Provide the (x, y) coordinate of the cell's center where the given text is located.  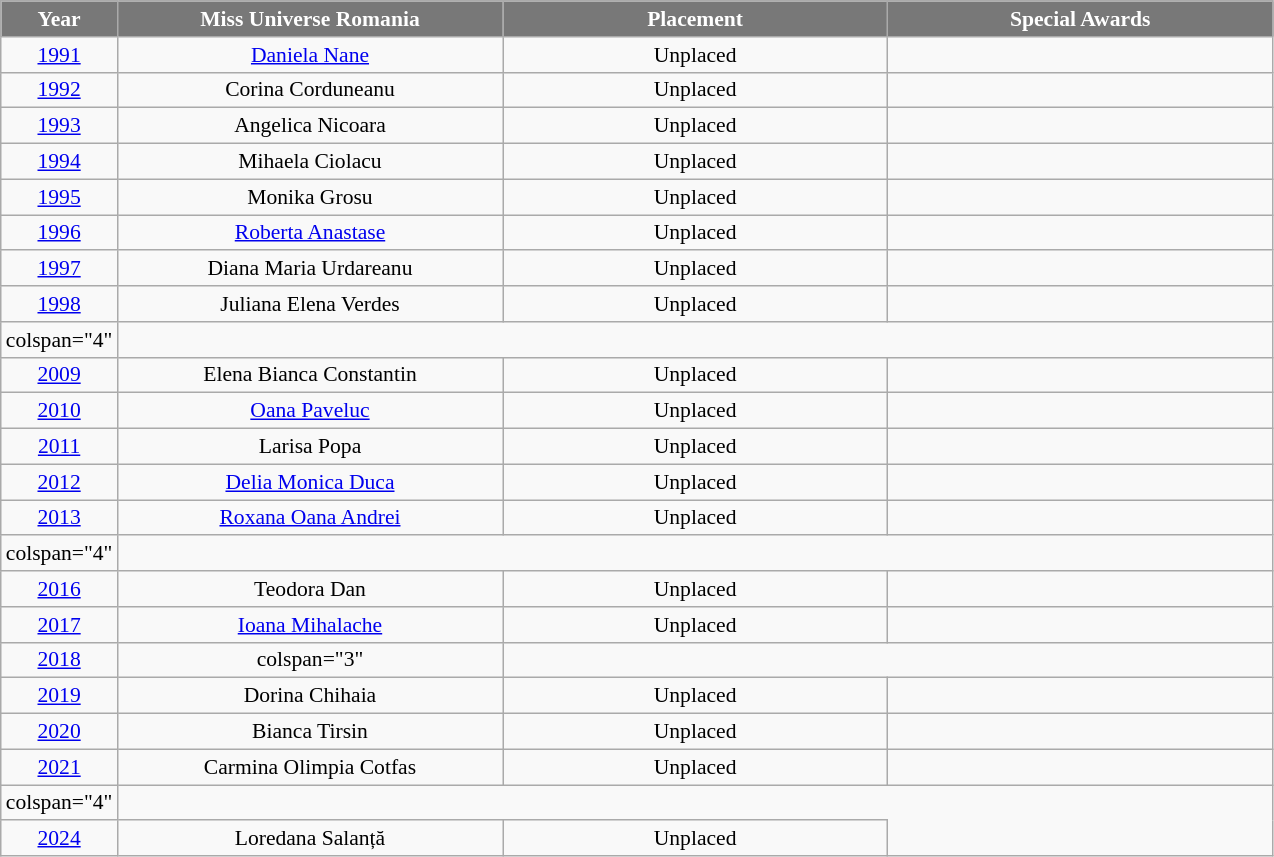
1998 (60, 304)
Roberta Anastase (310, 233)
2010 (60, 411)
Ioana Mihalache (310, 625)
2020 (60, 732)
1992 (60, 90)
Monika Grosu (310, 197)
Larisa Popa (310, 447)
2017 (60, 625)
Oana Paveluc (310, 411)
Roxana Oana Andrei (310, 518)
Juliana Elena Verdes (310, 304)
Placement (696, 19)
Corina Corduneanu (310, 90)
Elena Bianca Constantin (310, 375)
Daniela Nane (310, 55)
2016 (60, 589)
1991 (60, 55)
2024 (60, 839)
Teodora Dan (310, 589)
colspan="3" (310, 660)
1994 (60, 162)
Loredana Salanță (310, 839)
Miss Universe Romania (310, 19)
Special Awards (1080, 19)
1993 (60, 126)
Diana Maria Urdareanu (310, 269)
Bianca Tirsin (310, 732)
2018 (60, 660)
Angelica Nicoara (310, 126)
1995 (60, 197)
2021 (60, 767)
Year (60, 19)
2009 (60, 375)
Carmina Olimpia Cotfas (310, 767)
Dorina Chihaia (310, 696)
1996 (60, 233)
1997 (60, 269)
2013 (60, 518)
2019 (60, 696)
2011 (60, 447)
2012 (60, 482)
Delia Monica Duca (310, 482)
Mihaela Ciolacu (310, 162)
